For the text-containing cell, return its midpoint in [x, y] coordinate format. 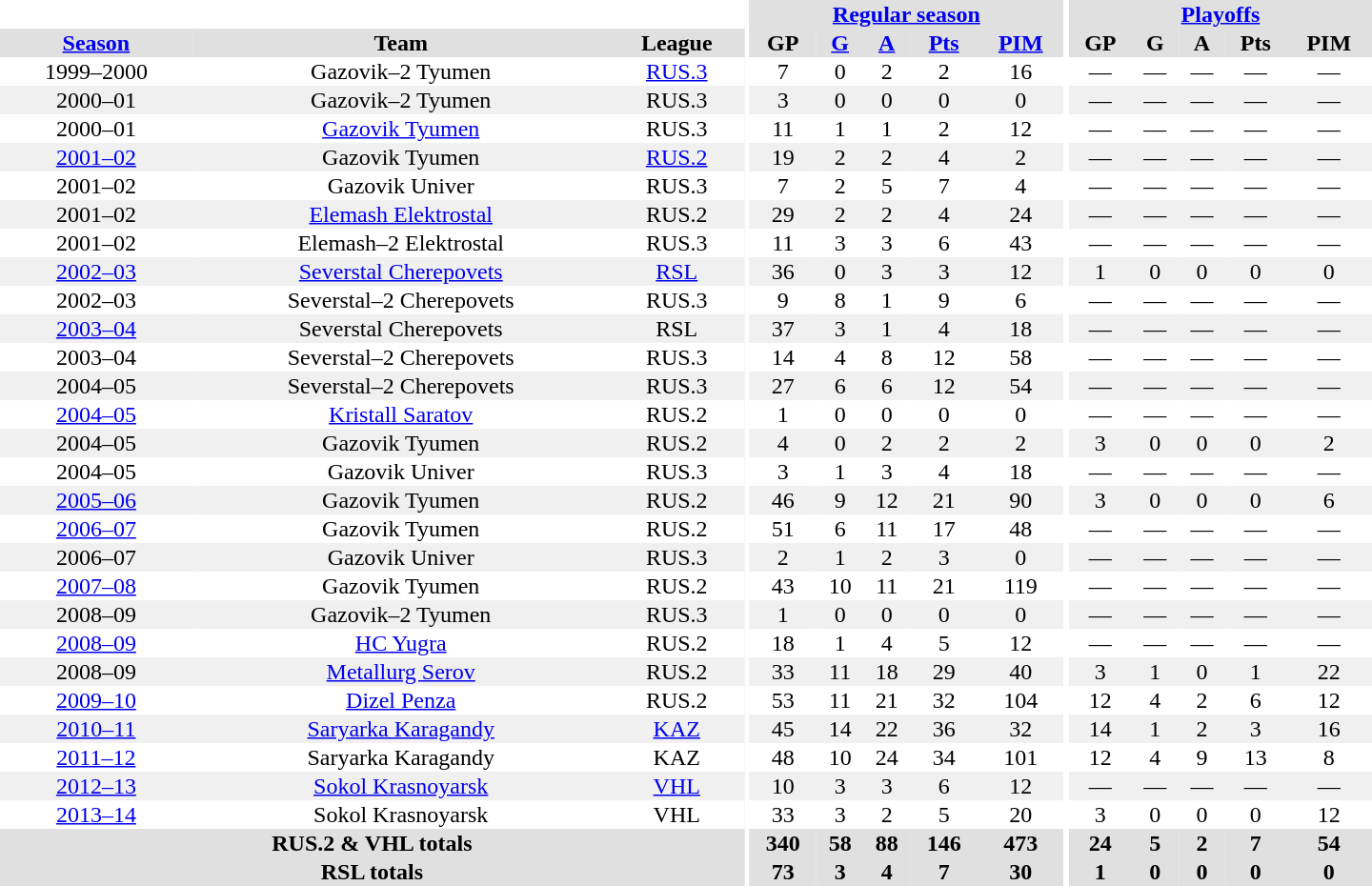
2005–06 [96, 500]
Playoffs [1221, 14]
RUS.2 & VHL totals [372, 843]
27 [783, 386]
73 [783, 872]
20 [1020, 815]
Elemash–2 Elektrostal [401, 243]
2013–14 [96, 815]
RSL totals [372, 872]
2012–13 [96, 786]
104 [1020, 700]
40 [1020, 672]
Metallurg Serov [401, 672]
1999–2000 [96, 71]
Kristall Saratov [401, 414]
101 [1020, 757]
Team [401, 43]
90 [1020, 500]
Dizel Penza [401, 700]
19 [783, 157]
Season [96, 43]
13 [1256, 757]
League [676, 43]
30 [1020, 872]
340 [783, 843]
119 [1020, 586]
34 [943, 757]
Regular season [906, 14]
2011–12 [96, 757]
Elemash Elektrostal [401, 214]
88 [886, 843]
45 [783, 729]
46 [783, 500]
37 [783, 329]
51 [783, 529]
2009–10 [96, 700]
146 [943, 843]
473 [1020, 843]
2007–08 [96, 586]
53 [783, 700]
HC Yugra [401, 643]
17 [943, 529]
2010–11 [96, 729]
